Find where the given text appears and provide that cell's center as (x, y) coordinate. 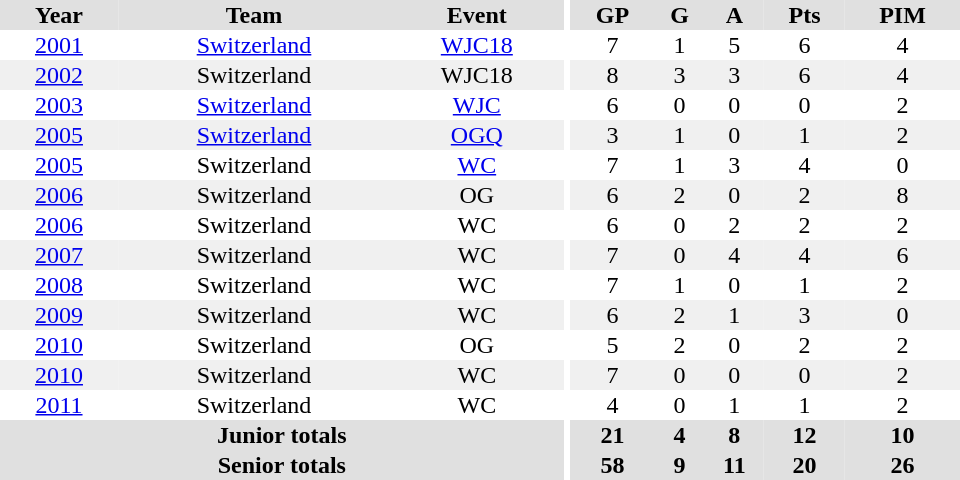
20 (804, 465)
A (734, 15)
10 (902, 435)
Junior totals (282, 435)
21 (612, 435)
Senior totals (282, 465)
2003 (59, 105)
GP (612, 15)
2007 (59, 255)
Pts (804, 15)
Event (476, 15)
58 (612, 465)
Team (254, 15)
2011 (59, 405)
WJC (476, 105)
G (680, 15)
2001 (59, 45)
PIM (902, 15)
OGQ (476, 135)
12 (804, 435)
9 (680, 465)
2002 (59, 75)
11 (734, 465)
2009 (59, 315)
2008 (59, 285)
26 (902, 465)
Year (59, 15)
